Search for the cell housing the specified text and yield its (X, Y) center coordinate. 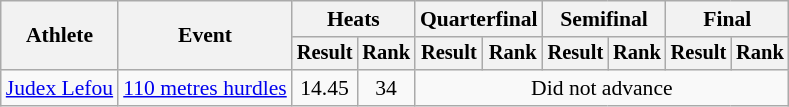
Final (728, 19)
Heats (354, 19)
34 (386, 88)
14.45 (325, 88)
Did not advance (602, 88)
110 metres hurdles (205, 88)
Event (205, 36)
Athlete (60, 36)
Semifinal (604, 19)
Judex Lefou (60, 88)
Quarterfinal (479, 19)
